Scan for the cell matching the given text and deliver its (X, Y) coordinate at center. 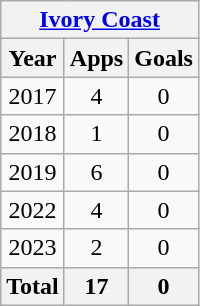
2018 (33, 134)
17 (96, 286)
2 (96, 248)
2023 (33, 248)
Year (33, 58)
2022 (33, 210)
Goals (164, 58)
1 (96, 134)
6 (96, 172)
2019 (33, 172)
2017 (33, 96)
Total (33, 286)
Apps (96, 58)
Ivory Coast (100, 20)
